From the cell containing the given text, extract its center point as [X, Y] coordinate. 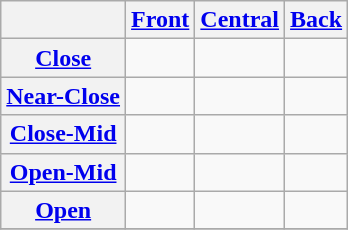
Back [316, 20]
Close-Mid [64, 134]
Open [64, 210]
Central [240, 20]
Open-Mid [64, 172]
Front [160, 20]
Close [64, 58]
Near-Close [64, 96]
